Extract the [x, y] coordinate from the center of the cell holding the provided text.  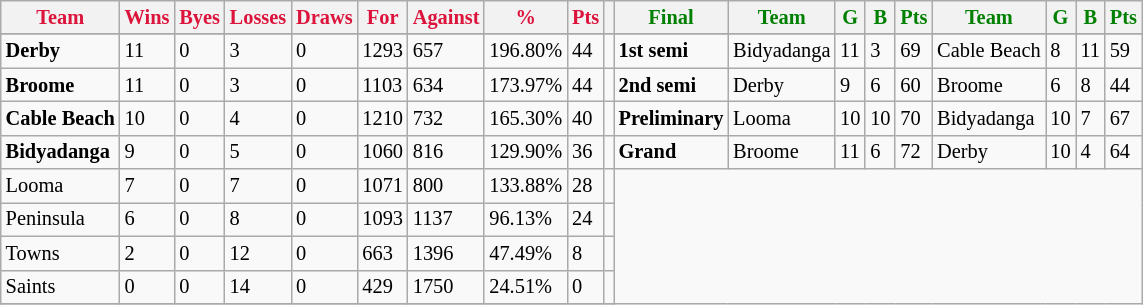
5 [258, 152]
634 [446, 85]
1750 [446, 287]
165.30% [526, 118]
Losses [258, 17]
1093 [382, 219]
663 [382, 253]
173.97% [526, 85]
Wins [148, 17]
Towns [60, 253]
1137 [446, 219]
Against [446, 17]
59 [1124, 51]
429 [382, 287]
Preliminary [672, 118]
800 [446, 186]
1396 [446, 253]
67 [1124, 118]
72 [914, 152]
Final [672, 17]
14 [258, 287]
60 [914, 85]
2nd semi [672, 85]
28 [586, 186]
1071 [382, 186]
1st semi [672, 51]
96.13% [526, 219]
% [526, 17]
36 [586, 152]
69 [914, 51]
24.51% [526, 287]
12 [258, 253]
Draws [324, 17]
816 [446, 152]
1293 [382, 51]
129.90% [526, 152]
Peninsula [60, 219]
47.49% [526, 253]
1060 [382, 152]
Grand [672, 152]
133.88% [526, 186]
1103 [382, 85]
24 [586, 219]
70 [914, 118]
Saints [60, 287]
1210 [382, 118]
196.80% [526, 51]
40 [586, 118]
657 [446, 51]
2 [148, 253]
For [382, 17]
Byes [199, 17]
732 [446, 118]
64 [1124, 152]
